Locate the cell with the specified text and output its (x, y) center coordinate. 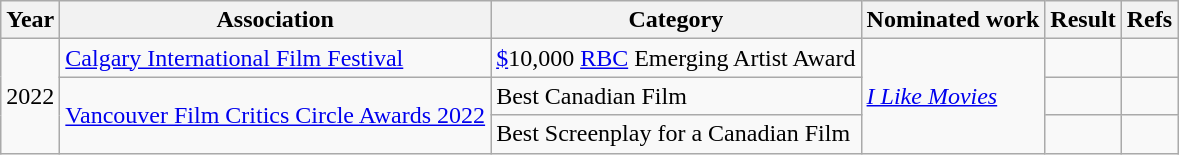
Category (676, 20)
Best Screenplay for a Canadian Film (676, 134)
Vancouver Film Critics Circle Awards 2022 (276, 115)
2022 (30, 96)
Nominated work (953, 20)
Year (30, 20)
Best Canadian Film (676, 96)
Refs (1149, 20)
Result (1083, 20)
Calgary International Film Festival (276, 58)
$10,000 RBC Emerging Artist Award (676, 58)
I Like Movies (953, 96)
Association (276, 20)
